Return the [X, Y] coordinate for the center point of the cell that contains the specified text.  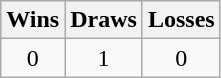
Losses [181, 20]
1 [104, 58]
Wins [33, 20]
Draws [104, 20]
